Return [X, Y] of the center of cell containing provided text 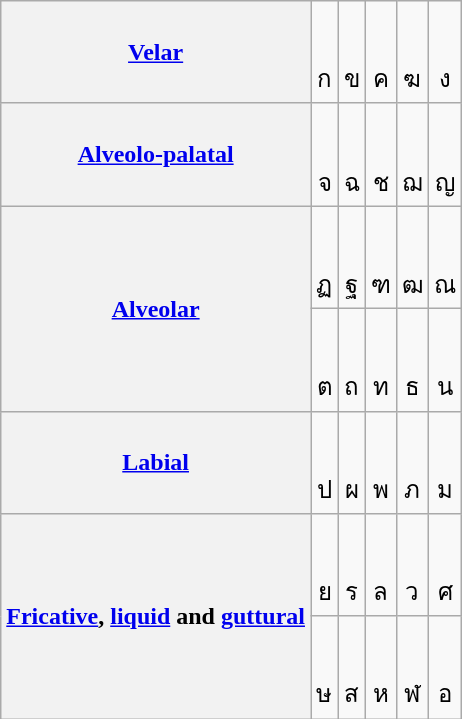
Alveolar [156, 308]
ผ [352, 462]
ฑ [382, 258]
พ [382, 462]
ง [445, 52]
ญ [445, 154]
ย [324, 566]
ป [324, 462]
ฬ [412, 668]
ษ [324, 668]
ท [382, 360]
ฆ [412, 52]
ฏ [324, 258]
Fricative, liquid and guttural [156, 616]
ฐ [352, 258]
ล [382, 566]
ฒ [412, 258]
Velar [156, 52]
ฌ [412, 154]
น [445, 360]
Labial [156, 462]
Alveolo-palatal [156, 154]
ฉ [352, 154]
ศ [445, 566]
ม [445, 462]
ณ [445, 258]
ต [324, 360]
ธ [412, 360]
ว [412, 566]
ภ [412, 462]
ข [352, 52]
ห [382, 668]
จ [324, 154]
ก [324, 52]
อ [445, 668]
ร [352, 566]
ช [382, 154]
ส [352, 668]
ถ [352, 360]
ค [382, 52]
